Search for the cell housing the specified text and yield its (X, Y) center coordinate. 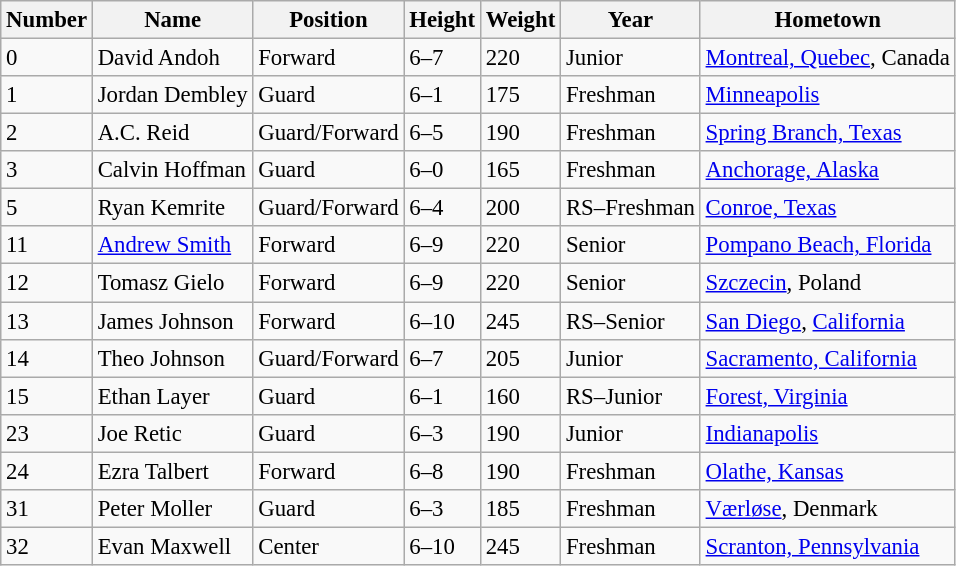
11 (47, 245)
31 (47, 509)
Ethan Layer (172, 396)
Position (328, 20)
2 (47, 133)
6–4 (442, 208)
14 (47, 358)
Szczecin, Poland (828, 283)
200 (520, 208)
San Diego, California (828, 321)
Montreal, Quebec, Canada (828, 58)
175 (520, 95)
24 (47, 471)
Minneapolis (828, 95)
Værløse, Denmark (828, 509)
Tomasz Gielo (172, 283)
Olathe, Kansas (828, 471)
Center (328, 546)
12 (47, 283)
RS–Freshman (631, 208)
Peter Moller (172, 509)
Pompano Beach, Florida (828, 245)
Name (172, 20)
Indianapolis (828, 433)
Andrew Smith (172, 245)
Forest, Virginia (828, 396)
185 (520, 509)
0 (47, 58)
James Johnson (172, 321)
13 (47, 321)
Number (47, 20)
Ezra Talbert (172, 471)
David Andoh (172, 58)
Evan Maxwell (172, 546)
3 (47, 170)
Calvin Hoffman (172, 170)
Weight (520, 20)
Scranton, Pennsylvania (828, 546)
Anchorage, Alaska (828, 170)
5 (47, 208)
Height (442, 20)
6–5 (442, 133)
Ryan Kemrite (172, 208)
32 (47, 546)
160 (520, 396)
A.C. Reid (172, 133)
Conroe, Texas (828, 208)
Joe Retic (172, 433)
23 (47, 433)
6–8 (442, 471)
Sacramento, California (828, 358)
15 (47, 396)
Jordan Dembley (172, 95)
Spring Branch, Texas (828, 133)
Year (631, 20)
RS–Junior (631, 396)
Theo Johnson (172, 358)
Hometown (828, 20)
165 (520, 170)
6–0 (442, 170)
RS–Senior (631, 321)
1 (47, 95)
205 (520, 358)
